Scan for the cell matching the given text and deliver its [X, Y] coordinate at center. 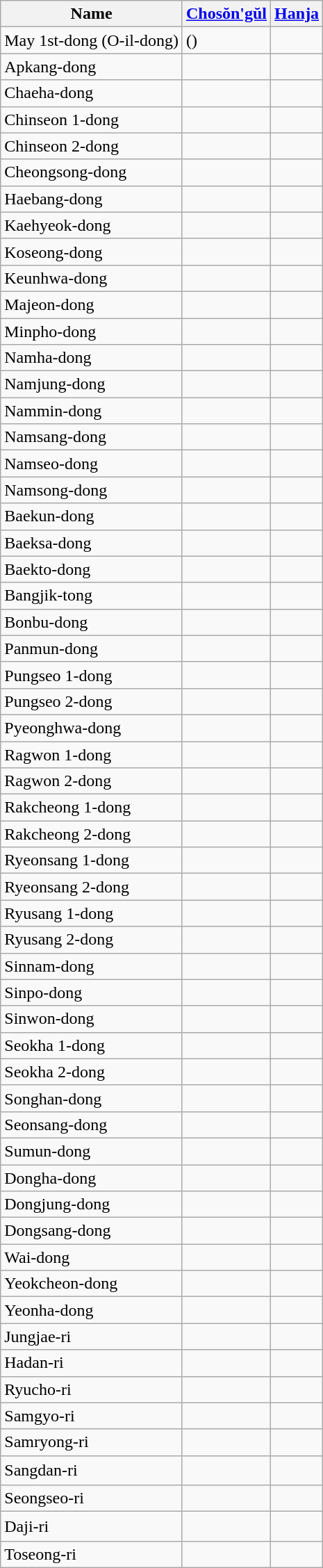
Namsang-dong [92, 437]
Samgyo-ri [92, 1416]
Nammin-dong [92, 411]
Pungseo 1-dong [92, 675]
Daji-ri [92, 1526]
Apkang-dong [92, 67]
Yeokcheon-dong [92, 1284]
Ryeonsang 2-dong [92, 887]
Sinpo-dong [92, 993]
Cheongsong-dong [92, 172]
Koseong-dong [92, 252]
Chinseon 1-dong [92, 120]
Chinseon 2-dong [92, 146]
Bonbu-dong [92, 622]
Minpho-dong [92, 332]
Wai-dong [92, 1257]
Rakcheong 1-dong [92, 808]
Dongjung-dong [92, 1204]
Ragwon 1-dong [92, 754]
Ryusang 1-dong [92, 913]
Namha-dong [92, 358]
Rakcheong 2-dong [92, 834]
Sumun-dong [92, 1151]
Panmun-dong [92, 648]
Seonsang-dong [92, 1125]
Hadan-ri [92, 1363]
Namsong-dong [92, 490]
Name [92, 14]
Sinnam-dong [92, 966]
Hanja [297, 14]
Keunhwa-dong [92, 278]
Kaehyeok-dong [92, 225]
Pungseo 2-dong [92, 701]
() [226, 40]
Ryeonsang 1-dong [92, 860]
Baeksa-dong [92, 543]
Sangdan-ri [92, 1471]
Bangjik-tong [92, 596]
Baekun-dong [92, 516]
Dongha-dong [92, 1178]
Ryusang 2-dong [92, 940]
Dongsang-dong [92, 1231]
Haebang-dong [92, 199]
Sinwon-dong [92, 1019]
Seokha 2-dong [92, 1072]
Ragwon 2-dong [92, 781]
May 1st-dong (O-il-dong) [92, 40]
Chosŏn'gŭl [226, 14]
Yeonha-dong [92, 1310]
Toseong-ri [92, 1554]
Baekto-dong [92, 569]
Namseo-dong [92, 464]
Jungjae-ri [92, 1337]
Chaeha-dong [92, 93]
Pyeonghwa-dong [92, 728]
Songhan-dong [92, 1098]
Majeon-dong [92, 304]
Ryucho-ri [92, 1389]
Namjung-dong [92, 384]
Seongseo-ri [92, 1498]
Seokha 1-dong [92, 1045]
Samryong-ri [92, 1442]
